Extract the [x, y] coordinate from the center of the cell holding the provided text.  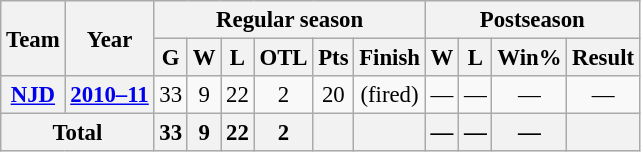
Total [78, 133]
(fired) [390, 95]
20 [334, 95]
Postseason [532, 20]
G [170, 58]
2010–11 [110, 95]
Team [33, 38]
NJD [33, 95]
Finish [390, 58]
Pts [334, 58]
Regular season [290, 20]
Year [110, 38]
OTL [284, 58]
Result [604, 58]
Win% [530, 58]
